From the cell containing the given text, extract its center point as [X, Y] coordinate. 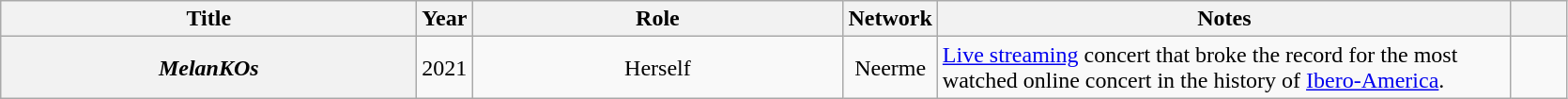
Role [657, 19]
Title [208, 19]
Year [445, 19]
2021 [445, 68]
Network [890, 19]
Herself [657, 68]
MelanKOs [208, 68]
Live streaming concert that broke the record for the most watched online concert in the history of Ibero-America. [1224, 68]
Neerme [890, 68]
Notes [1224, 19]
